Pinpoint the cell where the given text exists, returning its (x, y) midpoint coordinate. 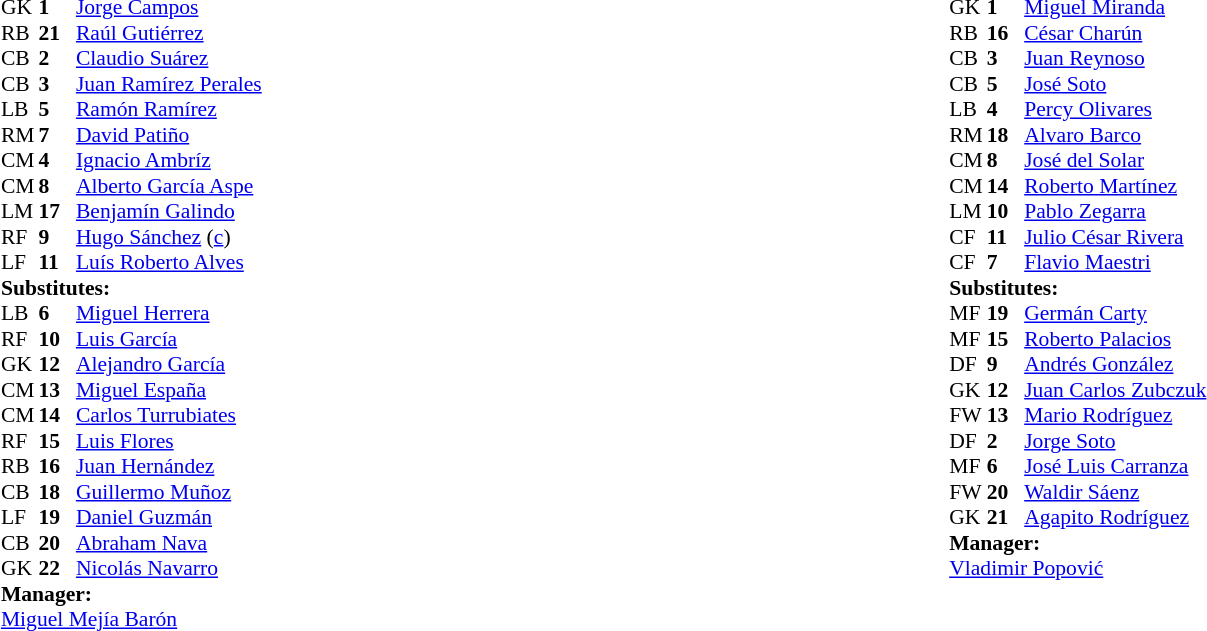
Juan Reynoso (1115, 59)
José Soto (1115, 84)
Alejandro García (169, 365)
José del Solar (1115, 161)
Ramón Ramírez (169, 109)
José Luis Carranza (1115, 467)
Alvaro Barco (1115, 135)
Vladimir Popović (1078, 569)
César Charún (1115, 33)
Roberto Martínez (1115, 186)
Benjamín Galindo (169, 211)
Guillermo Muñoz (169, 492)
Claudio Suárez (169, 59)
Andrés González (1115, 365)
Roberto Palacios (1115, 339)
Luís Roberto Alves (169, 263)
Nicolás Navarro (169, 569)
Juan Ramírez Perales (169, 84)
Juan Carlos Zubczuk (1115, 390)
Jorge Soto (1115, 441)
Flavio Maestri (1115, 263)
Germán Carty (1115, 313)
Juan Hernández (169, 467)
Alberto García Aspe (169, 186)
Luis Flores (169, 441)
David Patiño (169, 135)
22 (57, 569)
Julio César Rivera (1115, 237)
Daniel Guzmán (169, 517)
Miguel Herrera (169, 313)
Percy Olivares (1115, 109)
Miguel España (169, 390)
Carlos Turrubiates (169, 415)
Agapito Rodríguez (1115, 517)
17 (57, 211)
Mario Rodríguez (1115, 415)
Abraham Nava (169, 543)
Hugo Sánchez (c) (169, 237)
Luis García (169, 339)
Raúl Gutiérrez (169, 33)
Pablo Zegarra (1115, 211)
Waldir Sáenz (1115, 492)
Ignacio Ambríz (169, 161)
